Scan for the cell matching the given text and deliver its [X, Y] coordinate at center. 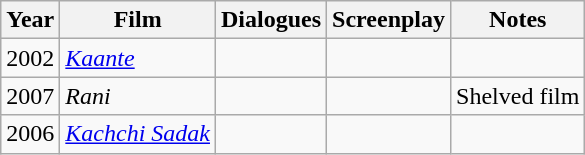
2006 [30, 134]
Film [138, 20]
Notes [518, 20]
Rani [138, 96]
Shelved film [518, 96]
Dialogues [272, 20]
Kaante [138, 58]
2007 [30, 96]
2002 [30, 58]
Year [30, 20]
Kachchi Sadak [138, 134]
Screenplay [389, 20]
